Return [X, Y] of the center of cell containing provided text 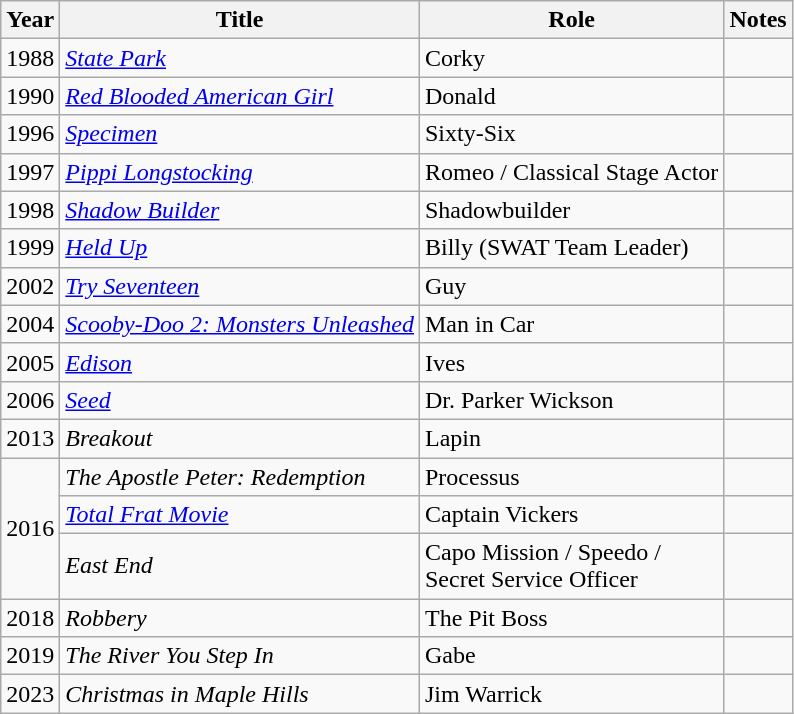
2006 [30, 400]
1997 [30, 172]
Capo Mission / Speedo /Secret Service Officer [571, 566]
The River You Step In [240, 656]
Seed [240, 400]
Role [571, 20]
1996 [30, 134]
Captain Vickers [571, 515]
Dr. Parker Wickson [571, 400]
Ives [571, 362]
2002 [30, 286]
2005 [30, 362]
Billy (SWAT Team Leader) [571, 248]
1998 [30, 210]
1999 [30, 248]
Sixty-Six [571, 134]
Guy [571, 286]
Gabe [571, 656]
Red Blooded American Girl [240, 96]
Shadowbuilder [571, 210]
Robbery [240, 618]
2016 [30, 528]
East End [240, 566]
Try Seventeen [240, 286]
1988 [30, 58]
Corky [571, 58]
Edison [240, 362]
Scooby-Doo 2: Monsters Unleashed [240, 324]
Specimen [240, 134]
Jim Warrick [571, 694]
The Apostle Peter: Redemption [240, 477]
Pippi Longstocking [240, 172]
2018 [30, 618]
Title [240, 20]
1990 [30, 96]
Shadow Builder [240, 210]
Man in Car [571, 324]
Breakout [240, 438]
Romeo / Classical Stage Actor [571, 172]
2023 [30, 694]
The Pit Boss [571, 618]
Processus [571, 477]
2004 [30, 324]
State Park [240, 58]
2019 [30, 656]
Year [30, 20]
Notes [758, 20]
2013 [30, 438]
Held Up [240, 248]
Lapin [571, 438]
Donald [571, 96]
Total Frat Movie [240, 515]
Christmas in Maple Hills [240, 694]
